From the cell containing the given text, extract its center point as [X, Y] coordinate. 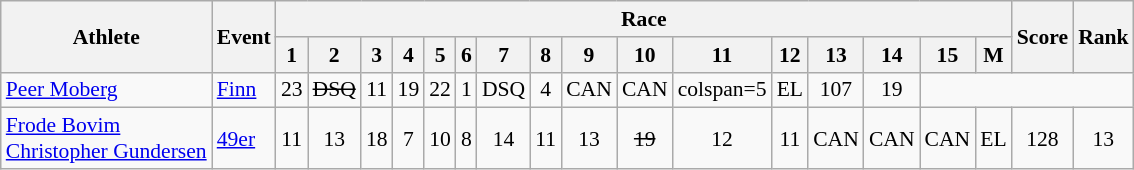
Rank [1104, 36]
Athlete [106, 36]
5 [440, 55]
49er [244, 138]
15 [948, 55]
3 [377, 55]
Finn [244, 90]
Score [1042, 36]
Frode BovimChristopher Gundersen [106, 138]
9 [589, 55]
23 [292, 90]
6 [466, 55]
22 [440, 90]
Event [244, 36]
colspan=5 [722, 90]
107 [836, 90]
M [994, 55]
128 [1042, 138]
2 [334, 55]
18 [377, 138]
Peer Moberg [106, 90]
Race [644, 19]
